Scan for the cell matching the given text and deliver its [x, y] coordinate at center. 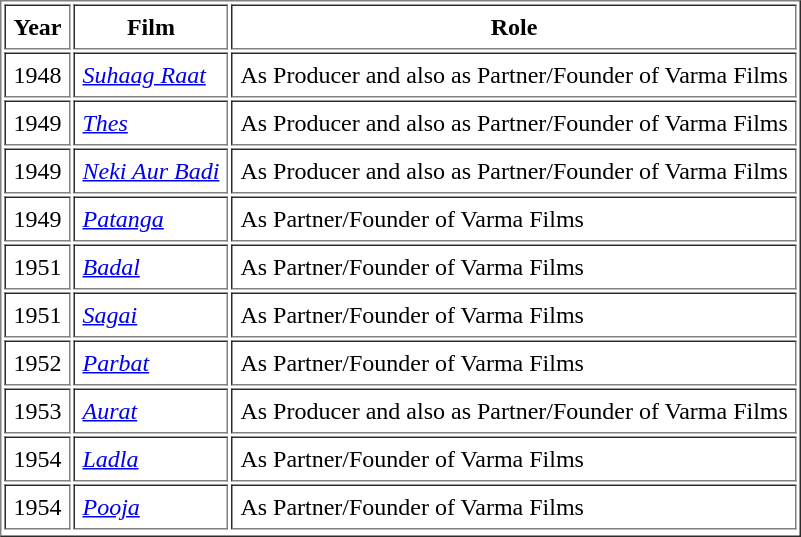
1953 [37, 410]
Thes [152, 122]
Aurat [152, 410]
Year [37, 26]
1952 [37, 362]
Patanga [152, 218]
Pooja [152, 506]
Neki Aur Badi [152, 170]
Suhaag Raat [152, 74]
1948 [37, 74]
Role [514, 26]
Parbat [152, 362]
Sagai [152, 314]
Film [152, 26]
Badal [152, 266]
Ladla [152, 458]
